Find where the given text appears and provide that cell's center as (X, Y) coordinate. 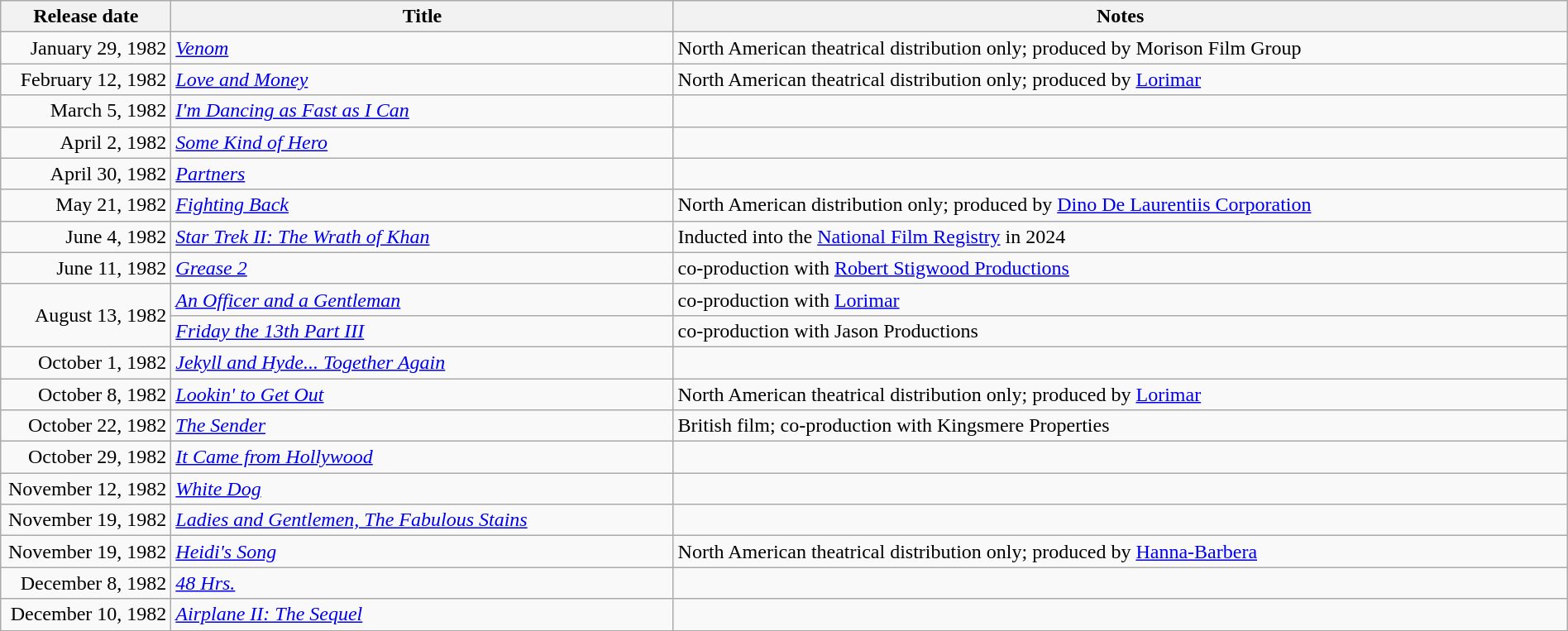
co-production with Robert Stigwood Productions (1120, 268)
Grease 2 (422, 268)
Inducted into the National Film Registry in 2024 (1120, 237)
December 10, 1982 (86, 614)
June 11, 1982 (86, 268)
Friday the 13th Part III (422, 331)
Heidi's Song (422, 552)
November 12, 1982 (86, 489)
co-production with Lorimar (1120, 299)
Notes (1120, 17)
North American theatrical distribution only; produced by Morison Film Group (1120, 48)
The Sender (422, 426)
October 22, 1982 (86, 426)
Airplane II: The Sequel (422, 614)
Partners (422, 174)
It Came from Hollywood (422, 457)
Jekyll and Hyde... Together Again (422, 362)
January 29, 1982 (86, 48)
North American distribution only; produced by Dino De Laurentiis Corporation (1120, 205)
March 5, 1982 (86, 111)
Love and Money (422, 79)
May 21, 1982 (86, 205)
December 8, 1982 (86, 583)
August 13, 1982 (86, 315)
An Officer and a Gentleman (422, 299)
October 8, 1982 (86, 394)
Release date (86, 17)
April 30, 1982 (86, 174)
June 4, 1982 (86, 237)
British film; co-production with Kingsmere Properties (1120, 426)
48 Hrs. (422, 583)
White Dog (422, 489)
Star Trek II: The Wrath of Khan (422, 237)
Title (422, 17)
North American theatrical distribution only; produced by Hanna-Barbera (1120, 552)
Venom (422, 48)
Lookin' to Get Out (422, 394)
Some Kind of Hero (422, 142)
Fighting Back (422, 205)
April 2, 1982 (86, 142)
February 12, 1982 (86, 79)
October 1, 1982 (86, 362)
co-production with Jason Productions (1120, 331)
October 29, 1982 (86, 457)
Ladies and Gentlemen, The Fabulous Stains (422, 520)
I'm Dancing as Fast as I Can (422, 111)
